Determine the [X, Y] coordinate at the center of the cell enclosing the given text.  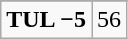
TUL −5 [46, 20]
56 [110, 20]
